From the cell containing the given text, extract its center point as (x, y) coordinate. 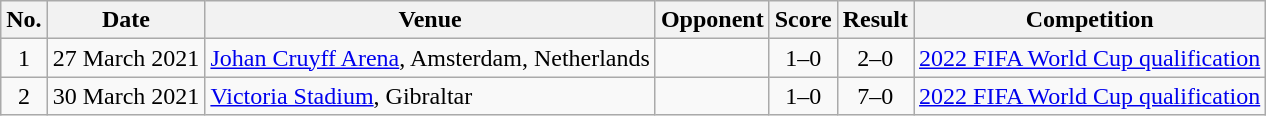
1 (24, 58)
No. (24, 20)
Date (126, 20)
Venue (430, 20)
Score (803, 20)
7–0 (875, 96)
Result (875, 20)
2–0 (875, 58)
2 (24, 96)
Victoria Stadium, Gibraltar (430, 96)
30 March 2021 (126, 96)
Johan Cruyff Arena, Amsterdam, Netherlands (430, 58)
Competition (1090, 20)
Opponent (712, 20)
27 March 2021 (126, 58)
